Detect which cell encompasses the target text, then output its (x, y) center coordinate. 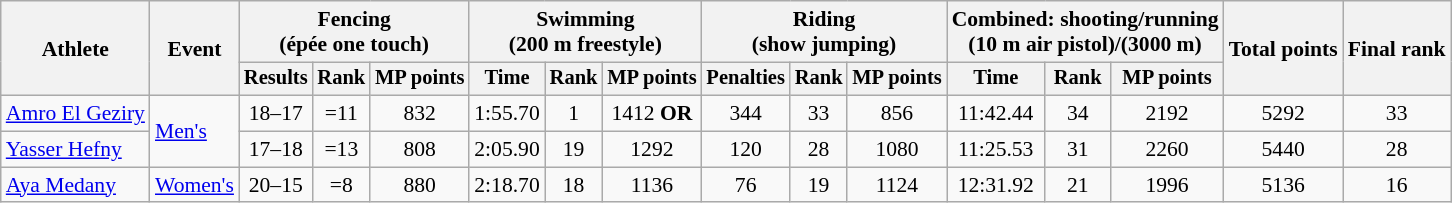
Combined: shooting/running(10 m air pistol)/(3000 m) (1086, 32)
16 (1397, 185)
1124 (896, 185)
Final rank (1397, 48)
2:18.70 (506, 185)
=8 (342, 185)
17–18 (276, 150)
Women's (194, 185)
76 (746, 185)
Aya Medany (76, 185)
1080 (896, 150)
Swimming(200 m freestyle) (585, 32)
Men's (194, 132)
344 (746, 114)
=11 (342, 114)
2192 (1168, 114)
Penalties (746, 79)
1412 OR (652, 114)
2260 (1168, 150)
=13 (342, 150)
31 (1078, 150)
856 (896, 114)
21 (1078, 185)
1996 (1168, 185)
Riding(show jumping) (824, 32)
1 (574, 114)
18 (574, 185)
Event (194, 48)
Results (276, 79)
832 (420, 114)
5292 (1284, 114)
1292 (652, 150)
Fencing(épée one touch) (354, 32)
Yasser Hefny (76, 150)
880 (420, 185)
5440 (1284, 150)
34 (1078, 114)
11:25.53 (996, 150)
Total points (1284, 48)
Athlete (76, 48)
120 (746, 150)
2:05.90 (506, 150)
18–17 (276, 114)
1:55.70 (506, 114)
1136 (652, 185)
20–15 (276, 185)
808 (420, 150)
5136 (1284, 185)
11:42.44 (996, 114)
Amro El Geziry (76, 114)
12:31.92 (996, 185)
